Detect which cell encompasses the target text, then output its [x, y] center coordinate. 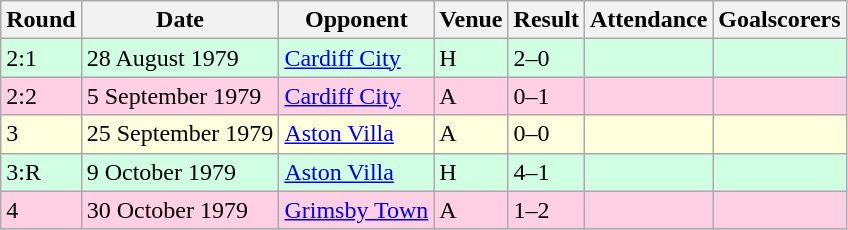
Round [41, 20]
Venue [471, 20]
Goalscorers [780, 20]
Date [180, 20]
2–0 [546, 58]
3 [41, 134]
5 September 1979 [180, 96]
Attendance [648, 20]
9 October 1979 [180, 172]
Opponent [356, 20]
1–2 [546, 210]
28 August 1979 [180, 58]
0–1 [546, 96]
4 [41, 210]
2:2 [41, 96]
25 September 1979 [180, 134]
Result [546, 20]
0–0 [546, 134]
4–1 [546, 172]
2:1 [41, 58]
30 October 1979 [180, 210]
Grimsby Town [356, 210]
3:R [41, 172]
